From the cell containing the given text, extract its center point as (x, y) coordinate. 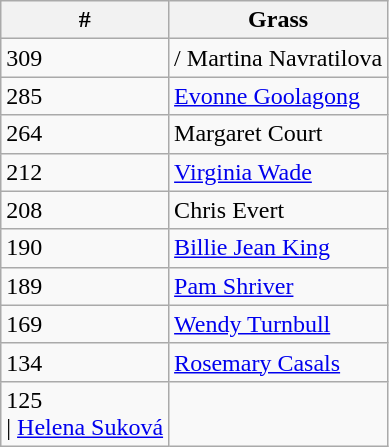
190 (85, 248)
309 (85, 58)
Billie Jean King (278, 248)
/ Martina Navratilova (278, 58)
134 (85, 362)
Chris Evert (278, 210)
189 (85, 286)
# (85, 20)
285 (85, 96)
264 (85, 134)
Margaret Court (278, 134)
125| Helena Suková (85, 414)
Virginia Wade (278, 172)
169 (85, 324)
208 (85, 210)
Rosemary Casals (278, 362)
Pam Shriver (278, 286)
Wendy Turnbull (278, 324)
212 (85, 172)
Grass (278, 20)
Evonne Goolagong (278, 96)
